From the cell containing the given text, extract its center point as (x, y) coordinate. 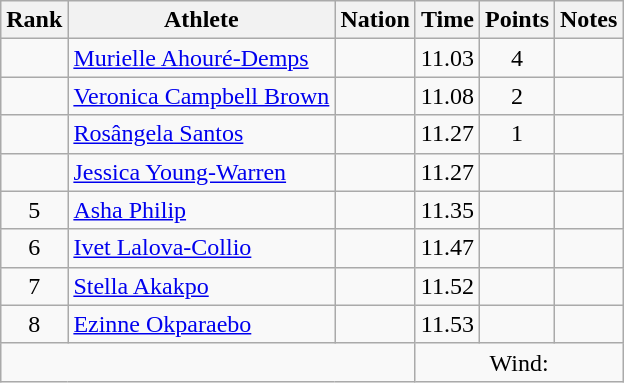
Rank (34, 20)
Asha Philip (202, 210)
Murielle Ahouré-Demps (202, 58)
Jessica Young-Warren (202, 172)
8 (34, 324)
11.35 (447, 210)
5 (34, 210)
11.53 (447, 324)
Time (447, 20)
11.03 (447, 58)
7 (34, 286)
2 (516, 96)
11.08 (447, 96)
Stella Akakpo (202, 286)
11.47 (447, 248)
Athlete (202, 20)
1 (516, 134)
Rosângela Santos (202, 134)
Veronica Campbell Brown (202, 96)
Points (516, 20)
Nation (375, 20)
Ezinne Okparaebo (202, 324)
Wind: (519, 362)
11.52 (447, 286)
Notes (589, 20)
4 (516, 58)
6 (34, 248)
Ivet Lalova-Collio (202, 248)
